Extract the [x, y] coordinate from the center of the cell holding the provided text.  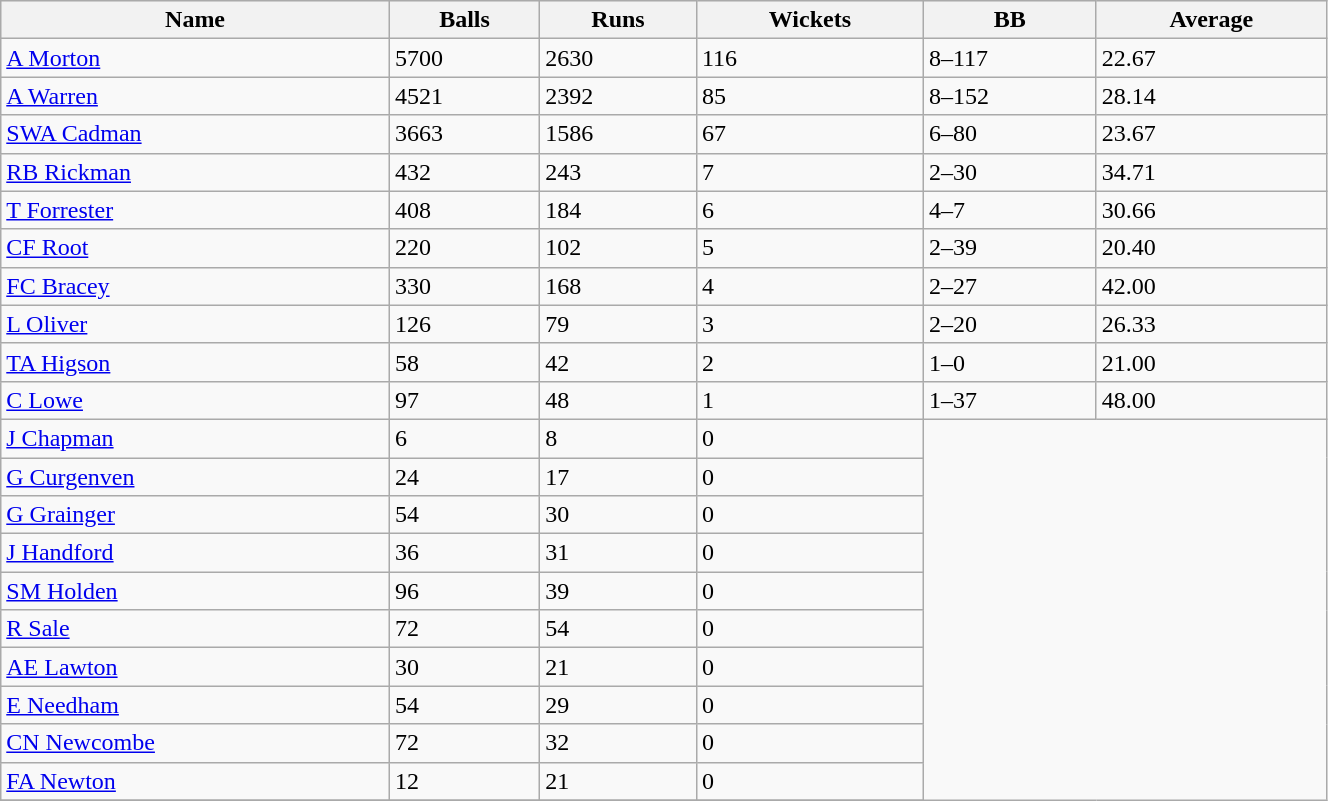
BB [1010, 20]
432 [464, 172]
39 [618, 591]
R Sale [196, 629]
21.00 [1211, 362]
243 [618, 172]
FA Newton [196, 781]
126 [464, 324]
2–27 [1010, 286]
79 [618, 324]
116 [810, 58]
48.00 [1211, 400]
5 [810, 248]
96 [464, 591]
Name [196, 20]
L Oliver [196, 324]
184 [618, 210]
23.67 [1211, 134]
4521 [464, 96]
Balls [464, 20]
T Forrester [196, 210]
2630 [618, 58]
4 [810, 286]
2–20 [1010, 324]
42 [618, 362]
Average [1211, 20]
1–37 [1010, 400]
6–80 [1010, 134]
7 [810, 172]
4–7 [1010, 210]
20.40 [1211, 248]
42.00 [1211, 286]
220 [464, 248]
C Lowe [196, 400]
22.67 [1211, 58]
2 [810, 362]
32 [618, 743]
2–30 [1010, 172]
Wickets [810, 20]
E Needham [196, 705]
24 [464, 477]
J Chapman [196, 438]
3 [810, 324]
26.33 [1211, 324]
8–117 [1010, 58]
30.66 [1211, 210]
8 [618, 438]
A Morton [196, 58]
1586 [618, 134]
1 [810, 400]
8–152 [1010, 96]
31 [618, 553]
102 [618, 248]
TA Higson [196, 362]
RB Rickman [196, 172]
G Curgenven [196, 477]
G Grainger [196, 515]
48 [618, 400]
408 [464, 210]
36 [464, 553]
28.14 [1211, 96]
AE Lawton [196, 667]
CF Root [196, 248]
3663 [464, 134]
34.71 [1211, 172]
85 [810, 96]
17 [618, 477]
12 [464, 781]
97 [464, 400]
29 [618, 705]
FC Bracey [196, 286]
J Handford [196, 553]
168 [618, 286]
1–0 [1010, 362]
58 [464, 362]
SM Holden [196, 591]
CN Newcombe [196, 743]
SWA Cadman [196, 134]
Runs [618, 20]
A Warren [196, 96]
330 [464, 286]
67 [810, 134]
2392 [618, 96]
2–39 [1010, 248]
5700 [464, 58]
